Search for the cell housing the specified text and yield its (x, y) center coordinate. 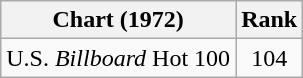
Chart (1972) (118, 20)
Rank (270, 20)
104 (270, 58)
U.S. Billboard Hot 100 (118, 58)
